Pinpoint the cell where the given text exists, returning its (X, Y) midpoint coordinate. 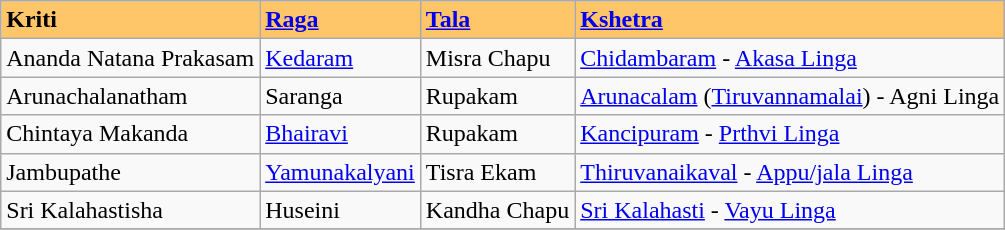
Misra Chapu (497, 58)
Kriti (130, 20)
Kedaram (340, 58)
Thiruvanaikaval - Appu/jala Linga (790, 172)
Chintaya Makanda (130, 134)
Yamunakalyani (340, 172)
Raga (340, 20)
Tala (497, 20)
Kandha Chapu (497, 210)
Huseini (340, 210)
Ananda Natana Prakasam (130, 58)
Sri Kalahasti - Vayu Linga (790, 210)
Tisra Ekam (497, 172)
Jambupathe (130, 172)
Saranga (340, 96)
Bhairavi (340, 134)
Chidambaram - Akasa Linga (790, 58)
Kancipuram - Prthvi Linga (790, 134)
Arunachalanatham (130, 96)
Kshetra (790, 20)
Sri Kalahastisha (130, 210)
Arunacalam (Tiruvannamalai) - Agni Linga (790, 96)
